Extract the (x, y) coordinate from the center of the cell holding the provided text.  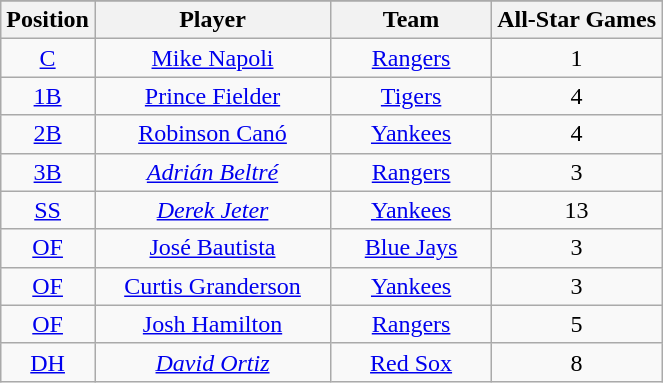
Derek Jeter (212, 210)
5 (577, 324)
Position (48, 20)
SS (48, 210)
DH (48, 362)
1B (48, 96)
David Ortiz (212, 362)
1 (577, 58)
2B (48, 134)
Team (412, 20)
Red Sox (412, 362)
Player (212, 20)
Adrián Beltré (212, 172)
Tigers (412, 96)
Mike Napoli (212, 58)
Curtis Granderson (212, 286)
Robinson Canó (212, 134)
Blue Jays (412, 248)
Josh Hamilton (212, 324)
Prince Fielder (212, 96)
13 (577, 210)
C (48, 58)
8 (577, 362)
All-Star Games (577, 20)
3B (48, 172)
José Bautista (212, 248)
